Pinpoint the cell where the given text exists, returning its [X, Y] midpoint coordinate. 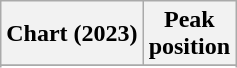
Peakposition [189, 34]
Chart (2023) [72, 34]
